Detect which cell encompasses the target text, then output its (x, y) center coordinate. 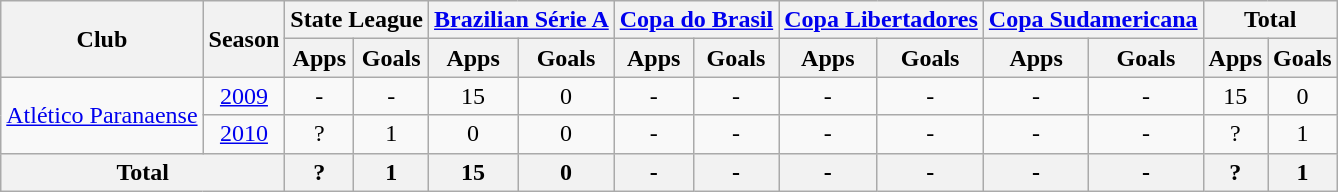
2010 (244, 134)
Copa do Brasil (696, 20)
State League (357, 20)
Brazilian Série A (522, 20)
Copa Libertadores (882, 20)
Season (244, 39)
Club (102, 39)
2009 (244, 96)
Atlético Paranaense (102, 115)
Copa Sudamericana (1093, 20)
